Output the [x, y] coordinate of the center of the cell containing the given text.  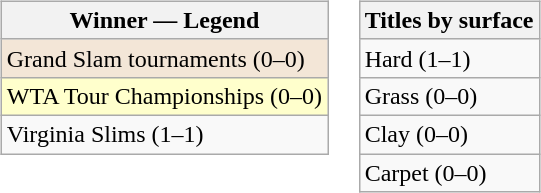
Carpet (0–0) [449, 173]
Titles by surface [449, 20]
Grand Slam tournaments (0–0) [164, 58]
Winner — Legend [164, 20]
Virginia Slims (1–1) [164, 134]
Hard (1–1) [449, 58]
Grass (0–0) [449, 96]
Clay (0–0) [449, 134]
WTA Tour Championships (0–0) [164, 96]
